Pinpoint the cell where the given text exists, returning its (X, Y) midpoint coordinate. 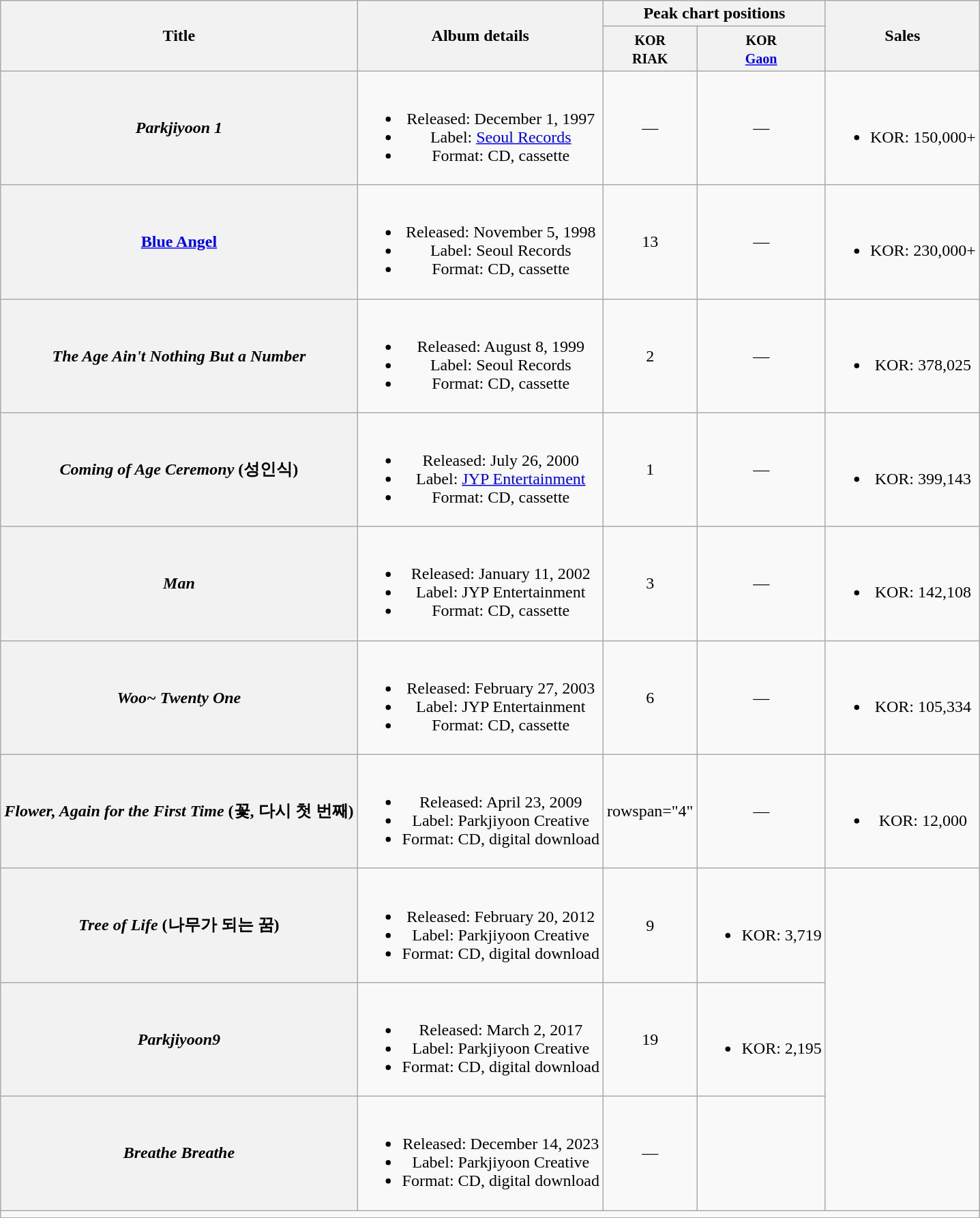
Breathe Breathe (179, 1153)
6 (650, 697)
Released: December 1, 1997Label: Seoul RecordsFormat: CD, cassette (480, 128)
Released: April 23, 2009Label: Parkjiyoon CreativeFormat: CD, digital download (480, 812)
19 (650, 1039)
2 (650, 356)
Released: February 27, 2003Label: JYP EntertainmentFormat: CD, cassette (480, 697)
KOR: 230,000+ (902, 241)
Released: November 5, 1998Label: Seoul RecordsFormat: CD, cassette (480, 241)
KOR: 3,719 (761, 925)
Parkjiyoon9 (179, 1039)
Album details (480, 35)
KOR: 399,143 (902, 469)
Coming of Age Ceremony (성인식) (179, 469)
The Age Ain't Nothing But a Number (179, 356)
Flower, Again for the First Time (꽃, 다시 첫 번째) (179, 812)
Released: July 26, 2000Label: JYP EntertainmentFormat: CD, cassette (480, 469)
Released: March 2, 2017Label: Parkjiyoon CreativeFormat: CD, digital download (480, 1039)
Woo~ Twenty One (179, 697)
KOR: 12,000 (902, 812)
KOR: 142,108 (902, 584)
Released: December 14, 2023Label: Parkjiyoon CreativeFormat: CD, digital download (480, 1153)
KOR: 378,025 (902, 356)
9 (650, 925)
3 (650, 584)
Released: August 8, 1999Label: Seoul RecordsFormat: CD, cassette (480, 356)
KOR: 150,000+ (902, 128)
Title (179, 35)
Man (179, 584)
Released: February 20, 2012Label: Parkjiyoon CreativeFormat: CD, digital download (480, 925)
KOR: 105,334 (902, 697)
Tree of Life (나무가 되는 꿈) (179, 925)
rowspan="4" (650, 812)
Blue Angel (179, 241)
KORRIAK (650, 49)
Sales (902, 35)
1 (650, 469)
Released: January 11, 2002Label: JYP EntertainmentFormat: CD, cassette (480, 584)
Peak chart positions (714, 14)
13 (650, 241)
Parkjiyoon 1 (179, 128)
KORGaon (761, 49)
KOR: 2,195 (761, 1039)
